Output the [X, Y] coordinate of the center of the cell containing the given text.  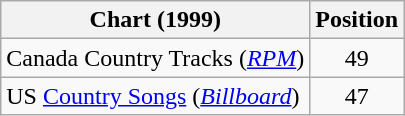
49 [357, 58]
Position [357, 20]
47 [357, 96]
Canada Country Tracks (RPM) [156, 58]
Chart (1999) [156, 20]
US Country Songs (Billboard) [156, 96]
